Determine the [x, y] coordinate at the center of the cell enclosing the given text.  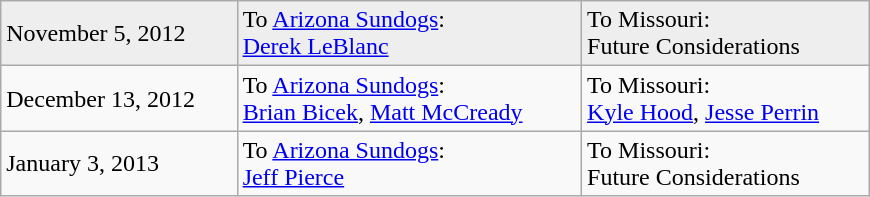
December 13, 2012 [119, 98]
November 5, 2012 [119, 34]
To Missouri: Kyle Hood, Jesse Perrin [726, 98]
January 3, 2013 [119, 164]
To Arizona Sundogs: Brian Bicek, Matt McCready [409, 98]
To Arizona Sundogs: Jeff Pierce [409, 164]
To Arizona Sundogs: Derek LeBlanc [409, 34]
